Detect which cell encompasses the target text, then output its [x, y] center coordinate. 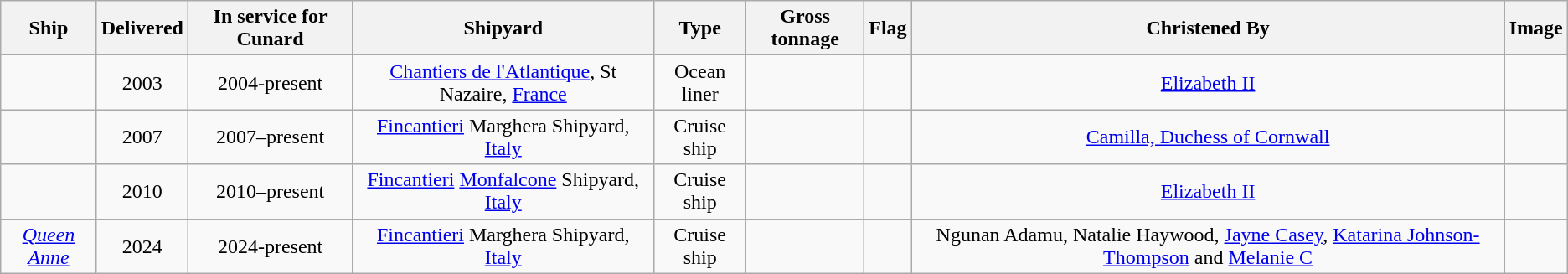
Gross tonnage [806, 28]
Fincantieri Monfalcone Shipyard, Italy [503, 191]
2024-present [270, 246]
2024 [142, 246]
2003 [142, 82]
Chantiers de l'Atlantique, St Nazaire, France [503, 82]
Ngunan Adamu, Natalie Haywood, Jayne Casey, Katarina Johnson-Thompson and Melanie C [1208, 246]
2010–present [270, 191]
Shipyard [503, 28]
2007–present [270, 137]
Type [700, 28]
Delivered [142, 28]
Ocean liner [700, 82]
Christened By [1208, 28]
Camilla, Duchess of Cornwall [1208, 137]
2007 [142, 137]
Image [1536, 28]
Ship [49, 28]
Queen Anne [49, 246]
Flag [888, 28]
2010 [142, 191]
In service for Cunard [270, 28]
2004-present [270, 82]
